Identify which cell holds the provided text, then report its (X, Y) central coordinate. 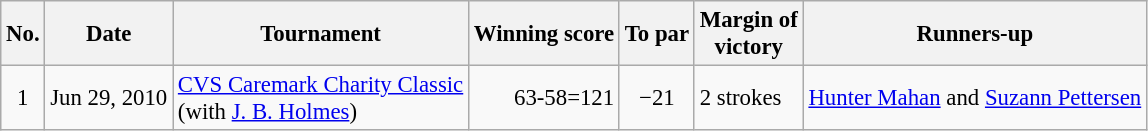
No. (23, 34)
Hunter Mahan and Suzann Pettersen (974, 98)
−21 (656, 98)
To par (656, 34)
63-58=121 (544, 98)
Jun 29, 2010 (109, 98)
2 strokes (748, 98)
Winning score (544, 34)
CVS Caremark Charity Classic(with J. B. Holmes) (321, 98)
Runners-up (974, 34)
Date (109, 34)
1 (23, 98)
Margin ofvictory (748, 34)
Tournament (321, 34)
